Capture the cell that displays the provided text and extract its (x, y) central coordinate. 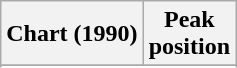
Chart (1990) (72, 34)
Peak position (189, 34)
